Identify which cell holds the provided text, then report its [x, y] central coordinate. 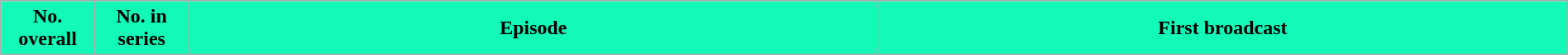
No. overall [48, 28]
First broadcast [1223, 28]
Episode [533, 28]
No. in series [141, 28]
